For the text-containing cell, return its midpoint in [X, Y] coordinate format. 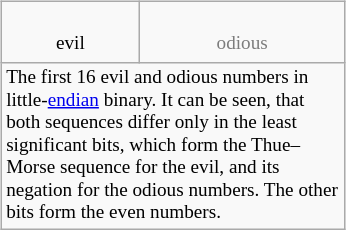
odious [242, 32]
evil [71, 32]
